Find where the given text appears and provide that cell's center as [x, y] coordinate. 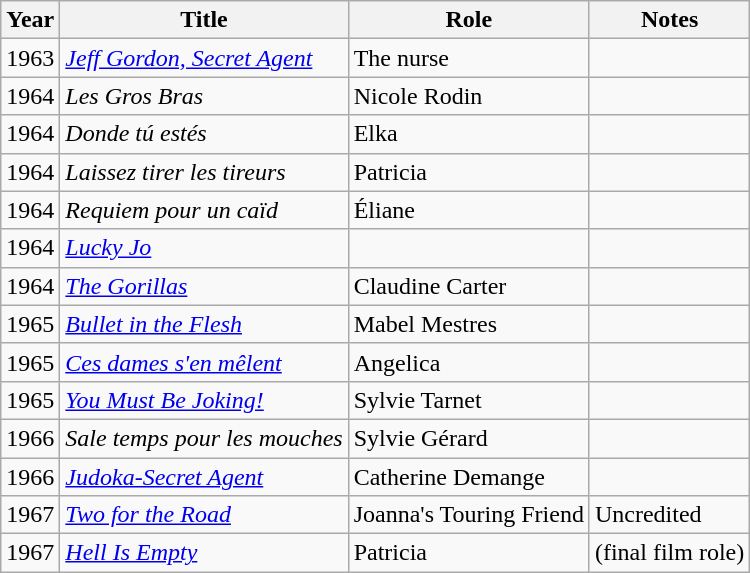
Catherine Demange [468, 477]
Les Gros Bras [204, 96]
Ces dames s'en mêlent [204, 362]
Jeff Gordon, Secret Agent [204, 58]
Notes [669, 20]
Sale temps pour les mouches [204, 438]
(final film role) [669, 553]
Title [204, 20]
Requiem pour un caïd [204, 210]
Sylvie Tarnet [468, 400]
1963 [30, 58]
Uncredited [669, 515]
Two for the Road [204, 515]
Nicole Rodin [468, 96]
Role [468, 20]
Donde tú estés [204, 134]
You Must Be Joking! [204, 400]
Laissez tirer les tireurs [204, 172]
Éliane [468, 210]
Elka [468, 134]
Judoka-Secret Agent [204, 477]
Sylvie Gérard [468, 438]
The nurse [468, 58]
Hell Is Empty [204, 553]
Mabel Mestres [468, 324]
Claudine Carter [468, 286]
Angelica [468, 362]
Joanna's Touring Friend [468, 515]
The Gorillas [204, 286]
Year [30, 20]
Lucky Jo [204, 248]
Bullet in the Flesh [204, 324]
